Capture the cell that displays the provided text and extract its [X, Y] central coordinate. 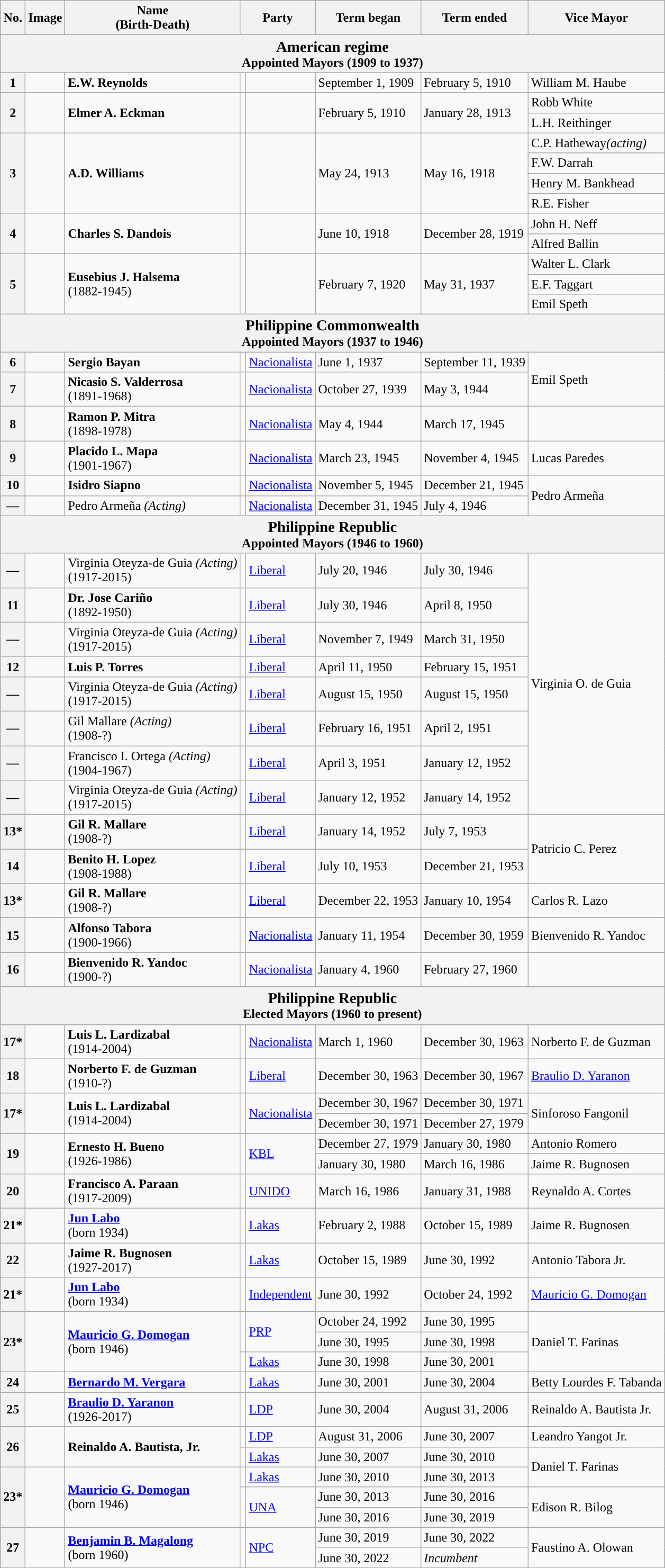
Term ended [475, 18]
May 16, 1918 [475, 173]
E.F. Taggart [596, 284]
Placido L. Mapa (1901-1967) [152, 458]
20 [13, 1191]
Term began [368, 18]
Bienvenido R. Yandoc [596, 935]
Benito H. Lopez(1908-1988) [152, 866]
E.W. Reynolds [152, 83]
December 28, 1919 [475, 233]
December 31, 1945 [368, 506]
12 [13, 666]
March 1, 1960 [368, 1042]
Philippine Republic Elected Mayors (1960 to present) [332, 1006]
February 27, 1960 [475, 970]
Dr. Jose Cariño (1892-1950) [152, 605]
Elmer A. Eckman [152, 113]
Virginia O. de Guia [596, 684]
November 4, 1945 [475, 458]
September 1, 1909 [368, 83]
Sergio Bayan [152, 362]
16 [13, 970]
Betty Lourdes F. Tabanda [596, 1382]
Norberto F. de Guzman (1910-?) [152, 1076]
May 31, 1937 [475, 284]
Norberto F. de Guzman [596, 1042]
Gil Mallare (Acting) (1908-?) [152, 728]
14 [13, 866]
11 [13, 605]
18 [13, 1076]
October 27, 1939 [368, 390]
Charles S. Dandois [152, 233]
March 31, 1950 [475, 639]
November 7, 1949 [368, 639]
Patricio C. Perez [596, 849]
July 20, 1946 [368, 571]
UNIDO [280, 1191]
Sinforoso Fangonil [596, 1113]
Antonio Tabora Jr. [596, 1260]
C.P. Hatheway(acting) [596, 143]
27 [13, 1547]
July 7, 1953 [475, 832]
Alfred Ballin [596, 244]
4 [13, 233]
Name(Birth-Death) [152, 18]
3 [13, 173]
Carlos R. Lazo [596, 901]
6 [13, 362]
July 4, 1946 [475, 506]
June 10, 1918 [368, 233]
Edison R. Bilog [596, 1507]
NPC [280, 1547]
10 [13, 485]
19 [13, 1154]
Eusebius J. Halsema (1882-1945) [152, 284]
June 1, 1937 [368, 362]
William M. Haube [596, 83]
Mauricio G. Domogan(born 1946) [152, 1497]
25 [13, 1409]
January 28, 1913 [475, 113]
24 [13, 1382]
Philippine Republic Appointed Mayors (1946 to 1960) [332, 535]
December 21, 1945 [475, 485]
A.D. Williams [152, 173]
May 24, 1913 [368, 173]
Incumbent [475, 1557]
F.W. Darrah [596, 163]
9 [13, 458]
Faustino A. Olowan [596, 1547]
Francisco A. Paraan(1917-2009) [152, 1191]
1 [13, 83]
Reinaldo A. Bautista Jr. [596, 1409]
Vice Mayor [596, 18]
January 31, 1988 [475, 1191]
Reinaldo A. Bautista, Jr. [152, 1447]
R.E. Fisher [596, 203]
January 4, 1960 [368, 970]
Robb White [596, 103]
Independent [280, 1295]
Pedro Armeña (Acting) [152, 506]
Mauricio G. Domogan (born 1946) [152, 1342]
No. [13, 18]
July 10, 1953 [368, 866]
American regime Appointed Mayors (1909 to 1937) [332, 54]
March 23, 1945 [368, 458]
Benjamin B. Magalong(born 1960) [152, 1547]
April 3, 1951 [368, 762]
April 11, 1950 [368, 666]
Party [278, 18]
John H. Neff [596, 223]
December 22, 1953 [368, 901]
May 4, 1944 [368, 423]
November 5, 1945 [368, 485]
2 [13, 113]
Bienvenido R. Yandoc (1900-?) [152, 970]
7 [13, 390]
Pedro Armeña [596, 495]
Bernardo M. Vergara [152, 1382]
Leandro Yangot Jr. [596, 1437]
KBL [280, 1154]
December 30, 1959 [475, 935]
April 8, 1950 [475, 605]
March 17, 1945 [475, 423]
Luis P. Torres [152, 666]
26 [13, 1447]
February 2, 1988 [368, 1225]
15 [13, 935]
22 [13, 1260]
Braulio D. Yaranon [596, 1076]
Nicasio S. Valderrosa (1891-1968) [152, 390]
PRP [280, 1332]
Walter L. Clark [596, 264]
Image [45, 18]
Antonio Romero [596, 1143]
May 3, 1944 [475, 390]
Alfonso Tabora (1900-1966) [152, 935]
January 11, 1954 [368, 935]
8 [13, 423]
L.H. Reithinger [596, 123]
Reynaldo A. Cortes [596, 1191]
Isidro Siapno [152, 485]
December 21, 1953 [475, 866]
January 10, 1954 [475, 901]
UNA [280, 1507]
Francisco I. Ortega (Acting) (1904-1967) [152, 762]
Mauricio G. Domogan [596, 1295]
5 [13, 284]
Braulio D. Yaranon (1926-2017) [152, 1409]
February 7, 1920 [368, 284]
February 15, 1951 [475, 666]
April 2, 1951 [475, 728]
September 11, 1939 [475, 362]
Henry M. Bankhead [596, 183]
Jaime R. Bugnosen (1927-2017) [152, 1260]
February 16, 1951 [368, 728]
Lucas Paredes [596, 458]
Philippine Commonwealth Appointed Mayors (1937 to 1946) [332, 334]
Ramon P. Mitra (1898-1978) [152, 423]
Ernesto H. Bueno (1926-1986) [152, 1154]
